From the cell containing the given text, extract its center point as [x, y] coordinate. 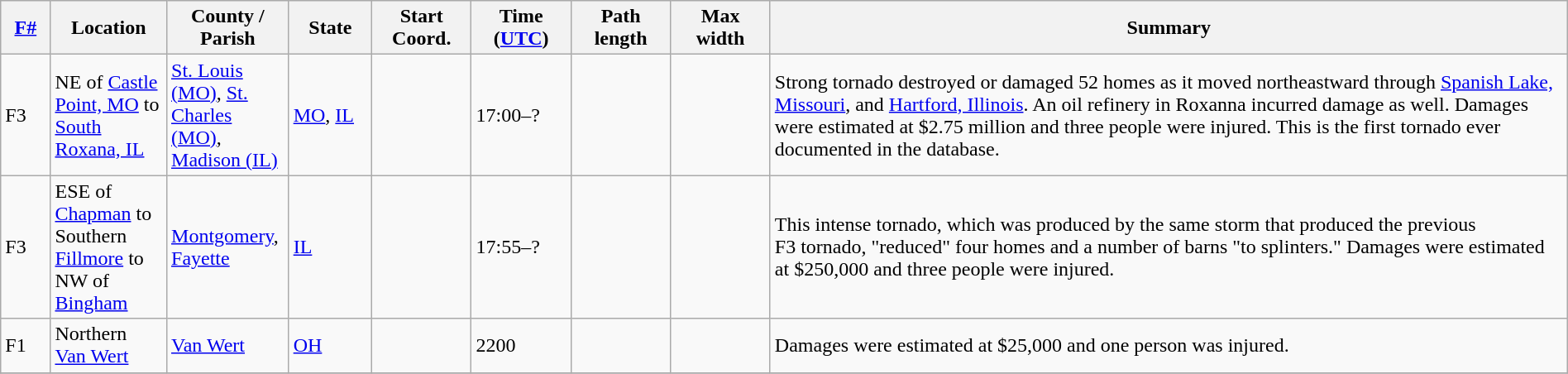
County / Parish [228, 28]
Location [109, 28]
F# [26, 28]
Max width [720, 28]
Montgomery, Fayette [228, 247]
OH [330, 346]
Summary [1169, 28]
Start Coord. [422, 28]
F1 [26, 346]
Van Wert [228, 346]
MO, IL [330, 115]
17:00–? [521, 115]
Path length [620, 28]
Time (UTC) [521, 28]
St. Louis (MO), St. Charles (MO), Madison (IL) [228, 115]
Damages were estimated at $25,000 and one person was injured. [1169, 346]
2200 [521, 346]
IL [330, 247]
ESE of Chapman to Southern Fillmore to NW of Bingham [109, 247]
State [330, 28]
Northern Van Wert [109, 346]
NE of Castle Point, MO to South Roxana, IL [109, 115]
17:55–? [521, 247]
